Locate the cell with the specified text and output its (x, y) center coordinate. 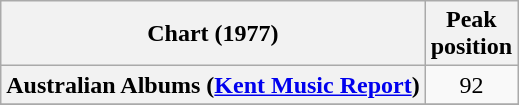
Peakposition (471, 34)
Chart (1977) (213, 34)
Australian Albums (Kent Music Report) (213, 85)
92 (471, 85)
